Determine the (X, Y) coordinate at the center of the cell enclosing the given text.  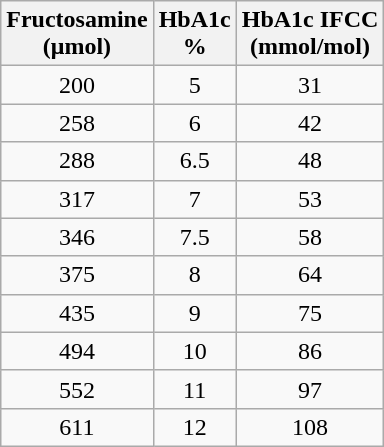
494 (77, 351)
Fructosamine(μmol) (77, 34)
HbA1c% (194, 34)
97 (310, 389)
8 (194, 275)
317 (77, 199)
48 (310, 161)
53 (310, 199)
5 (194, 85)
200 (77, 85)
9 (194, 313)
346 (77, 237)
7.5 (194, 237)
375 (77, 275)
58 (310, 237)
31 (310, 85)
7 (194, 199)
288 (77, 161)
42 (310, 123)
12 (194, 427)
64 (310, 275)
11 (194, 389)
108 (310, 427)
611 (77, 427)
75 (310, 313)
6 (194, 123)
HbA1c IFCC(mmol/mol) (310, 34)
258 (77, 123)
86 (310, 351)
435 (77, 313)
10 (194, 351)
6.5 (194, 161)
552 (77, 389)
